For the text-containing cell, return its midpoint in [x, y] coordinate format. 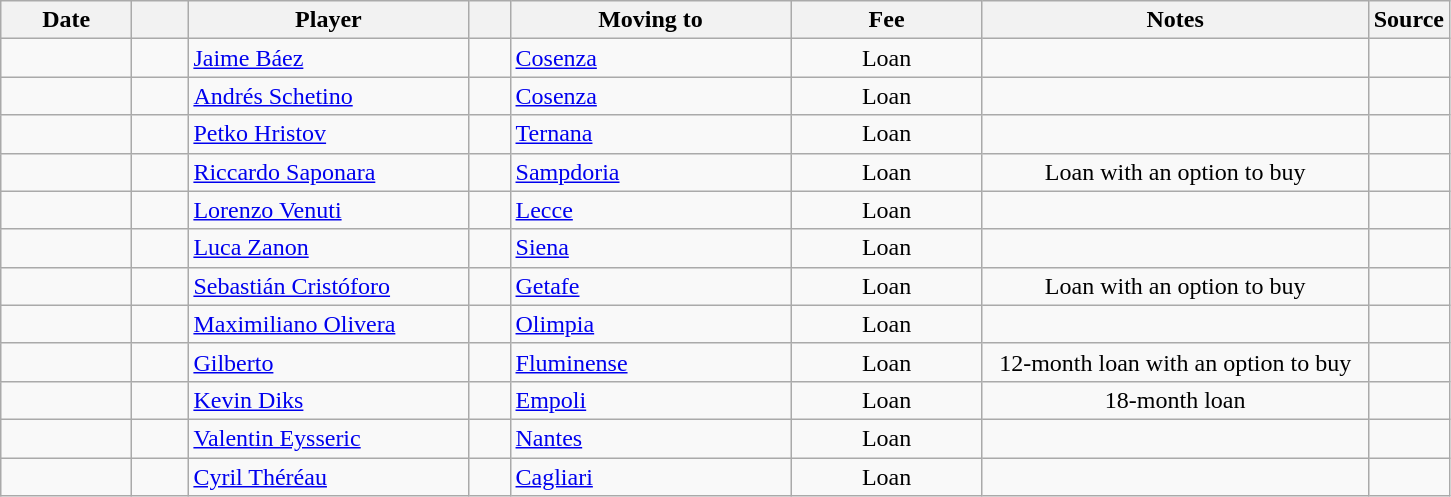
Petko Hristov [328, 134]
Maximiliano Olivera [328, 324]
18-month loan [1175, 400]
Lorenzo Venuti [328, 210]
Notes [1175, 20]
Riccardo Saponara [328, 172]
Olimpia [650, 324]
Cagliari [650, 477]
Fee [886, 20]
Sampdoria [650, 172]
Player [328, 20]
Andrés Schetino [328, 96]
Lecce [650, 210]
Jaime Báez [328, 58]
Gilberto [328, 362]
Luca Zanon [328, 248]
Fluminense [650, 362]
Cyril Théréau [328, 477]
Sebastián Cristóforo [328, 286]
Nantes [650, 438]
Valentin Eysseric [328, 438]
Siena [650, 248]
Moving to [650, 20]
12-month loan with an option to buy [1175, 362]
Getafe [650, 286]
Empoli [650, 400]
Source [1408, 20]
Date [66, 20]
Ternana [650, 134]
Kevin Diks [328, 400]
